Capture the cell that displays the provided text and extract its (X, Y) central coordinate. 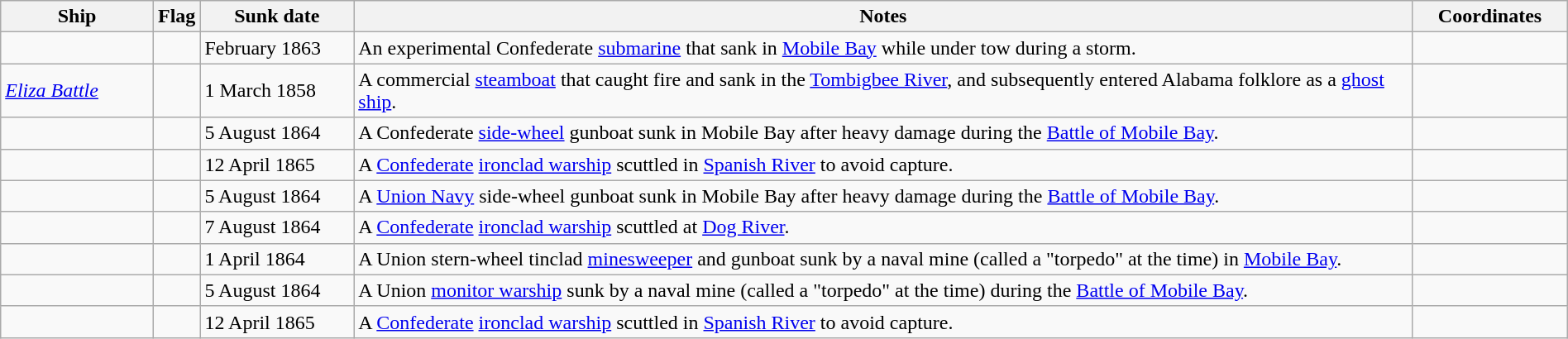
A Confederate ironclad warship scuttled at Dog River. (883, 227)
Eliza Battle (78, 91)
February 1863 (277, 48)
Notes (883, 17)
Flag (176, 17)
7 August 1864 (277, 227)
A Union Navy side-wheel gunboat sunk in Mobile Bay after heavy damage during the Battle of Mobile Bay. (883, 196)
Sunk date (277, 17)
A commercial steamboat that caught fire and sank in the Tombigbee River, and subsequently entered Alabama folklore as a ghost ship. (883, 91)
Ship (78, 17)
An experimental Confederate submarine that sank in Mobile Bay while under tow during a storm. (883, 48)
1 March 1858 (277, 91)
A Union monitor warship sunk by a naval mine (called a "torpedo" at the time) during the Battle of Mobile Bay. (883, 290)
A Union stern-wheel tinclad minesweeper and gunboat sunk by a naval mine (called a "torpedo" at the time) in Mobile Bay. (883, 259)
1 April 1864 (277, 259)
A Confederate side-wheel gunboat sunk in Mobile Bay after heavy damage during the Battle of Mobile Bay. (883, 133)
Coordinates (1490, 17)
